From the cell containing the given text, extract its center point as (X, Y) coordinate. 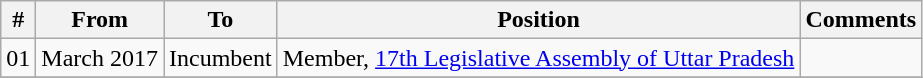
Member, 17th Legislative Assembly of Uttar Pradesh (538, 58)
Incumbent (221, 58)
# (18, 20)
Position (538, 20)
March 2017 (100, 58)
From (100, 20)
01 (18, 58)
To (221, 20)
Comments (861, 20)
